Determine the (X, Y) coordinate at the center of the cell enclosing the given text.  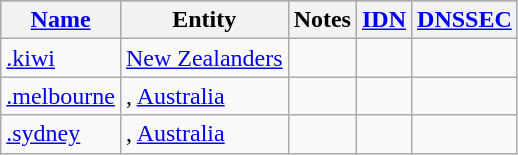
.sydney (61, 134)
Entity (204, 20)
New Zealanders (204, 58)
IDN (384, 20)
.melbourne (61, 96)
DNSSEC (465, 20)
Name (61, 20)
.kiwi (61, 58)
Notes (322, 20)
